Extract the (x, y) coordinate from the center of the cell holding the provided text.  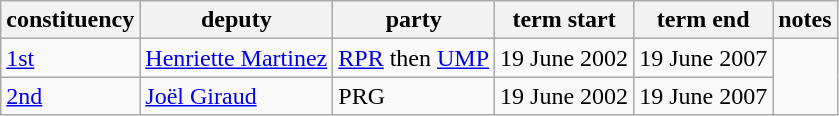
party (414, 20)
term end (704, 20)
PRG (414, 96)
Joël Giraud (236, 96)
2nd (70, 96)
deputy (236, 20)
Henriette Martinez (236, 58)
constituency (70, 20)
notes (805, 20)
term start (564, 20)
RPR then UMP (414, 58)
1st (70, 58)
